Scan for the cell matching the given text and deliver its (X, Y) coordinate at center. 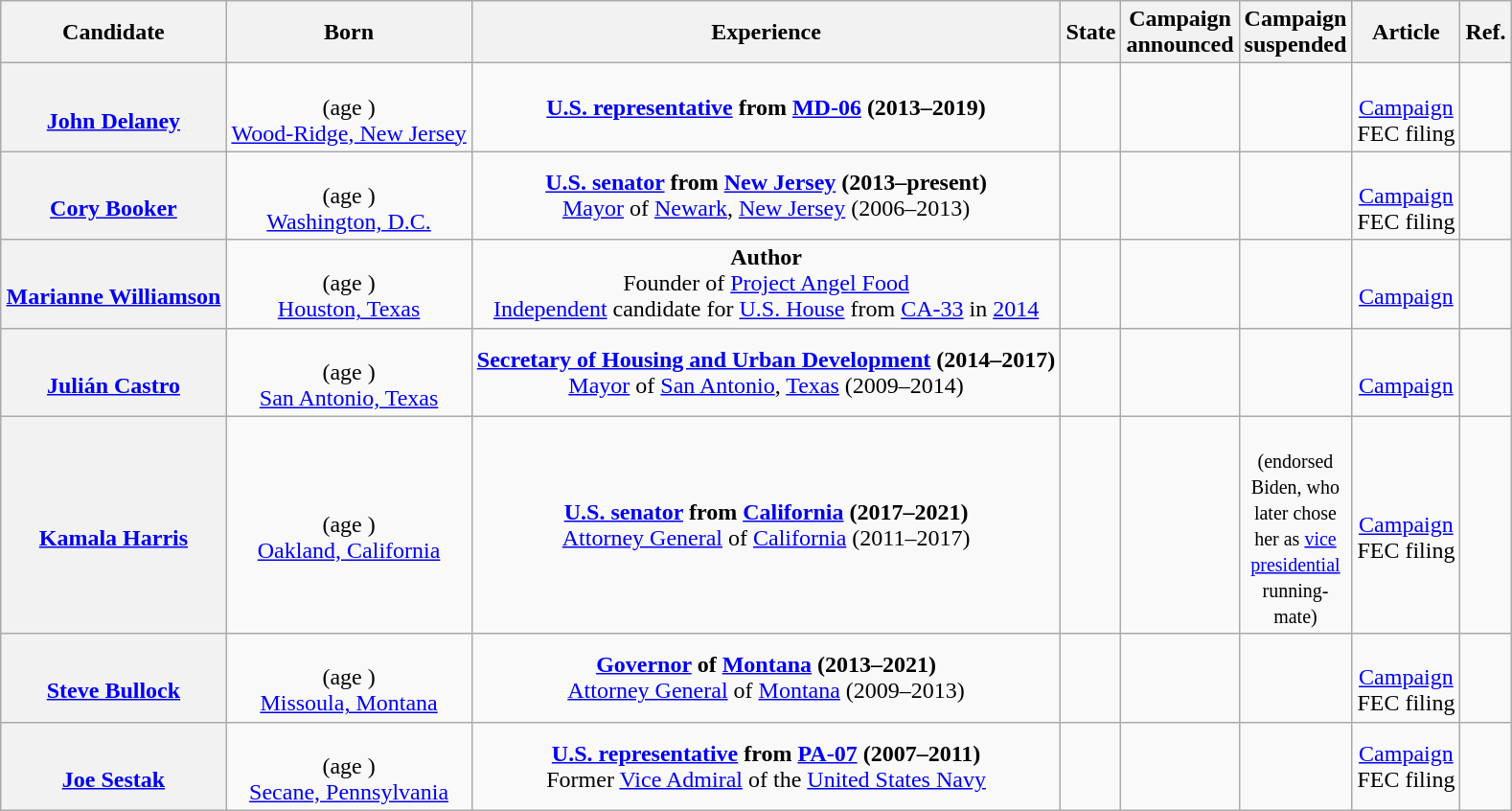
Marianne Williamson (113, 284)
(age )Oakland, California (349, 525)
Campaignannounced (1180, 33)
(age )Secane, Pennsylvania (349, 766)
AuthorFounder of Project Angel FoodIndependent candidate for U.S. House from CA-33 in 2014 (767, 284)
State (1090, 33)
U.S. representative from MD-06 (2013–2019) (767, 107)
Article (1407, 33)
(age )Missoula, Montana (349, 678)
John Delaney (113, 107)
Experience (767, 33)
(endorsed Biden, who later chose her as vice presidential running-mate) (1295, 525)
Julián Castro (113, 372)
(age )Houston, Texas (349, 284)
(age )San Antonio, Texas (349, 372)
Joe Sestak (113, 766)
Candidate (113, 33)
U.S. representative from PA-07 (2007–2011) Former Vice Admiral of the United States Navy (767, 766)
Kamala Harris (113, 525)
(age )Washington, D.C. (349, 196)
Governor of Montana (2013–2021)Attorney General of Montana (2009–2013) (767, 678)
Cory Booker (113, 196)
Campaignsuspended (1295, 33)
Born (349, 33)
(age )Wood-Ridge, New Jersey (349, 107)
U.S. senator from California (2017–2021)Attorney General of California (2011–2017) (767, 525)
Ref. (1485, 33)
Steve Bullock (113, 678)
U.S. senator from New Jersey (2013–present)Mayor of Newark, New Jersey (2006–2013) (767, 196)
Secretary of Housing and Urban Development (2014–2017)Mayor of San Antonio, Texas (2009–2014) (767, 372)
